Return (x, y) of the center of cell containing provided text 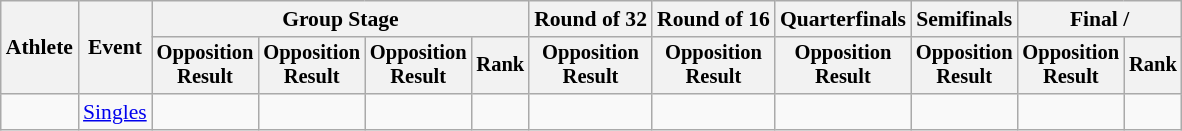
Semifinals (964, 19)
Quarterfinals (843, 19)
Event (115, 48)
Group Stage (340, 19)
Final / (1099, 19)
Round of 32 (590, 19)
Singles (115, 112)
Athlete (40, 48)
Round of 16 (714, 19)
